Locate the cell with the specified text and output its (X, Y) center coordinate. 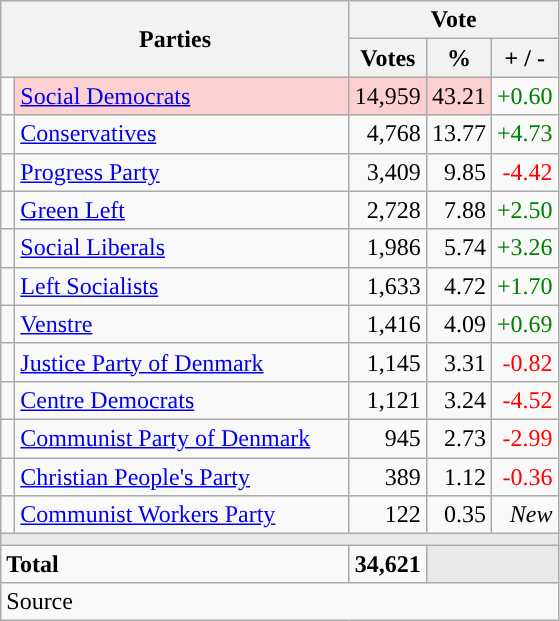
945 (388, 438)
389 (388, 477)
34,621 (388, 564)
1,121 (388, 400)
+ / - (524, 58)
Left Socialists (182, 286)
-2.99 (524, 438)
Conservatives (182, 134)
3.31 (458, 362)
Parties (176, 39)
+3.26 (524, 248)
4.09 (458, 324)
5.74 (458, 248)
14,959 (388, 96)
Social Democrats (182, 96)
Centre Democrats (182, 400)
7.88 (458, 210)
+4.73 (524, 134)
0.35 (458, 515)
Green Left (182, 210)
1,416 (388, 324)
122 (388, 515)
-4.42 (524, 172)
Christian People's Party (182, 477)
Votes (388, 58)
+0.69 (524, 324)
4,768 (388, 134)
Social Liberals (182, 248)
13.77 (458, 134)
-0.82 (524, 362)
9.85 (458, 172)
Progress Party (182, 172)
1,145 (388, 362)
% (458, 58)
+2.50 (524, 210)
1.12 (458, 477)
Justice Party of Denmark (182, 362)
Venstre (182, 324)
Total (176, 564)
Communist Workers Party (182, 515)
+0.60 (524, 96)
1,986 (388, 248)
Vote (454, 20)
2.73 (458, 438)
43.21 (458, 96)
2,728 (388, 210)
1,633 (388, 286)
3.24 (458, 400)
-0.36 (524, 477)
+1.70 (524, 286)
3,409 (388, 172)
Communist Party of Denmark (182, 438)
-4.52 (524, 400)
4.72 (458, 286)
Source (280, 602)
New (524, 515)
